Determine the [X, Y] coordinate at the center of the cell enclosing the given text.  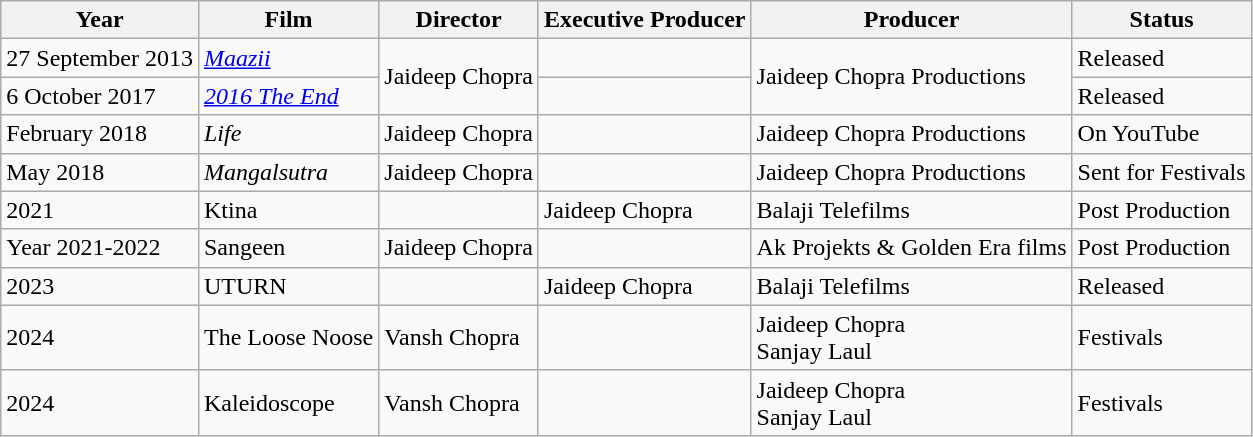
Life [288, 134]
Sent for Festivals [1162, 172]
Mangalsutra [288, 172]
2023 [100, 286]
Status [1162, 20]
Film [288, 20]
Director [459, 20]
Producer [912, 20]
February 2018 [100, 134]
Ktina [288, 210]
Ak Projekts & Golden Era films [912, 248]
Year 2021-2022 [100, 248]
May 2018 [100, 172]
Year [100, 20]
27 September 2013 [100, 58]
Executive Producer [644, 20]
Kaleidoscope [288, 402]
On YouTube [1162, 134]
Maazii [288, 58]
UTURN [288, 286]
2016 The End [288, 96]
6 October 2017 [100, 96]
2021 [100, 210]
Sangeen [288, 248]
The Loose Noose [288, 338]
